Output the [x, y] coordinate of the center of the cell containing the given text.  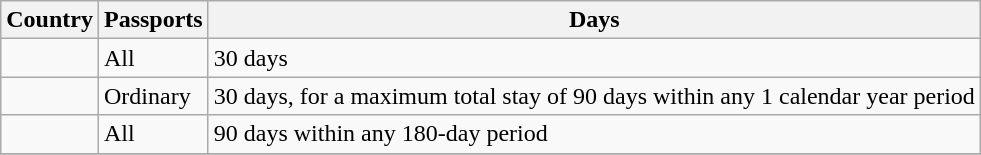
Passports [153, 20]
30 days, for a maximum total stay of 90 days within any 1 calendar year period [594, 96]
Country [50, 20]
Days [594, 20]
30 days [594, 58]
Ordinary [153, 96]
90 days within any 180-day period [594, 134]
